Return (X, Y) of the center of cell containing provided text 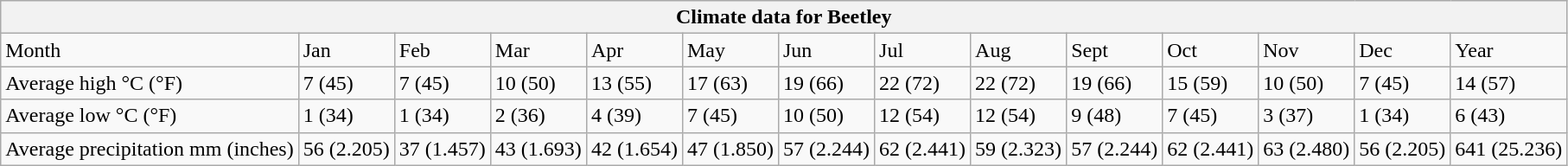
641 (25.236) (1509, 149)
Jul (923, 50)
Oct (1210, 50)
3 (37) (1307, 116)
37 (1.457) (443, 149)
13 (55) (634, 83)
Year (1509, 50)
Aug (1018, 50)
17 (63) (730, 83)
Dec (1402, 50)
9 (48) (1115, 116)
Climate data for Beetley (784, 17)
47 (1.850) (730, 149)
Apr (634, 50)
Jan (346, 50)
Month (150, 50)
Mar (538, 50)
May (730, 50)
42 (1.654) (634, 149)
Average high °C (°F) (150, 83)
6 (43) (1509, 116)
Average precipitation mm (inches) (150, 149)
Jun (826, 50)
43 (1.693) (538, 149)
2 (36) (538, 116)
Sept (1115, 50)
15 (59) (1210, 83)
Average low °C (°F) (150, 116)
63 (2.480) (1307, 149)
Nov (1307, 50)
Feb (443, 50)
14 (57) (1509, 83)
59 (2.323) (1018, 149)
4 (39) (634, 116)
